Return the [X, Y] coordinate for the center point of the cell that contains the specified text.  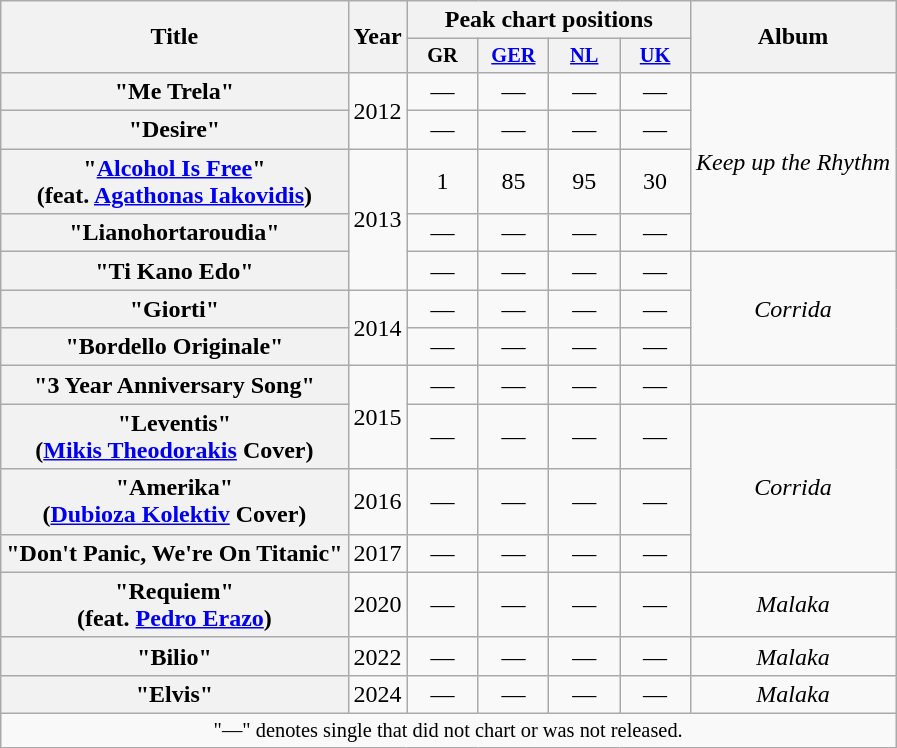
"Ti Kano Edo" [174, 271]
2016 [378, 502]
NL [584, 56]
1 [442, 182]
"Bordello Originale" [174, 347]
GER [514, 56]
2020 [378, 604]
"Lianohortaroudia" [174, 233]
UK [656, 56]
"Leventis"(Mikis Theodorakis Cover) [174, 436]
85 [514, 182]
"Amerika"(Dubioza Kolektiv Cover) [174, 502]
"Giorti" [174, 309]
GR [442, 56]
2017 [378, 553]
95 [584, 182]
"Alcohol Is Free"(feat. Agathonas Iakovidis) [174, 182]
"Requiem"(feat. Pedro Erazo) [174, 604]
2015 [378, 418]
Year [378, 37]
"Don't Panic, We're On Titanic" [174, 553]
"—" denotes single that did not chart or was not released. [448, 730]
"Bilio" [174, 656]
2024 [378, 694]
Keep up the Rhythm [794, 162]
"Me Trela" [174, 91]
2022 [378, 656]
2012 [378, 110]
2014 [378, 328]
30 [656, 182]
Album [794, 37]
"Elvis" [174, 694]
"3 Year Anniversary Song" [174, 385]
Peak chart positions [548, 20]
Title [174, 37]
2013 [378, 220]
"Desire" [174, 130]
